Search for the cell housing the specified text and yield its (X, Y) center coordinate. 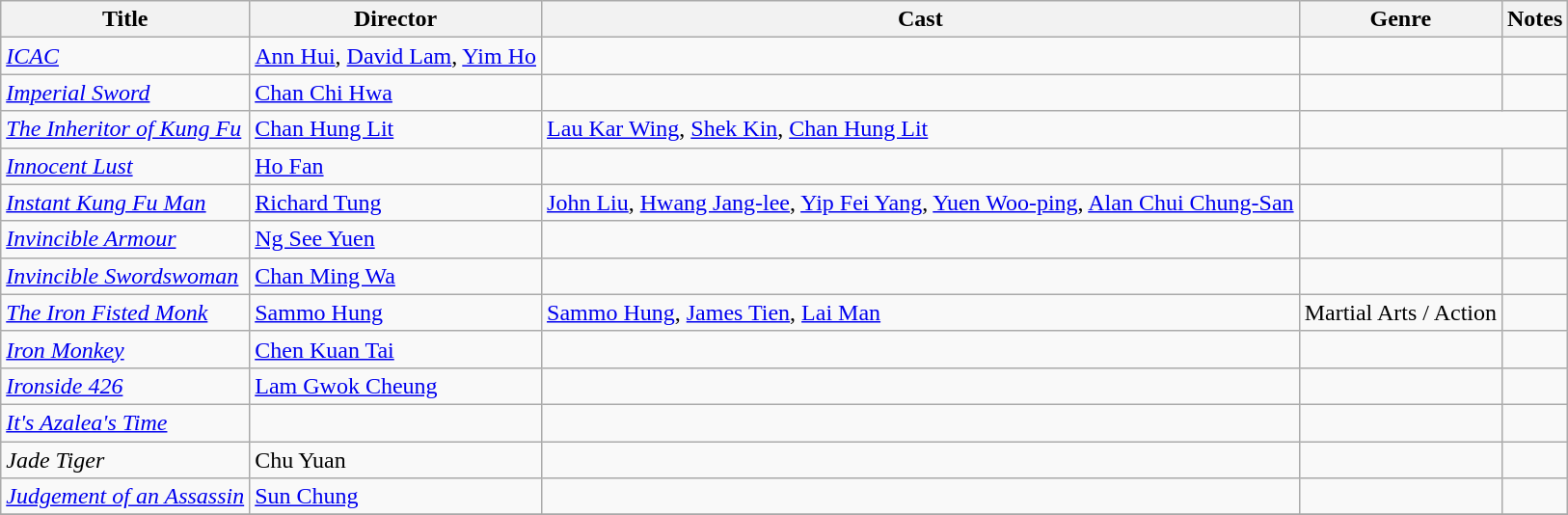
Jade Tiger (125, 460)
Richard Tung (395, 203)
Cast (921, 19)
It's Azalea's Time (125, 422)
Ann Hui, David Lam, Yim Ho (395, 56)
John Liu, Hwang Jang-lee, Yip Fei Yang, Yuen Woo-ping, Alan Chui Chung-San (921, 203)
The Inheritor of Kung Fu (125, 129)
Martial Arts / Action (1400, 312)
Invincible Armour (125, 239)
Ho Fan (395, 166)
Title (125, 19)
Director (395, 19)
Lam Gwok Cheung (395, 386)
Chen Kuan Tai (395, 349)
Lau Kar Wing, Shek Kin, Chan Hung Lit (921, 129)
Chu Yuan (395, 460)
Innocent Lust (125, 166)
Sammo Hung, James Tien, Lai Man (921, 312)
Chan Ming Wa (395, 276)
Iron Monkey (125, 349)
Imperial Sword (125, 93)
Sammo Hung (395, 312)
Instant Kung Fu Man (125, 203)
The Iron Fisted Monk (125, 312)
Judgement of an Assassin (125, 497)
Invincible Swordswoman (125, 276)
Sun Chung (395, 497)
Chan Chi Hwa (395, 93)
Ng See Yuen (395, 239)
ICAC (125, 56)
Chan Hung Lit (395, 129)
Notes (1534, 19)
Genre (1400, 19)
Ironside 426 (125, 386)
